Find where the given text appears and provide that cell's center as (X, Y) coordinate. 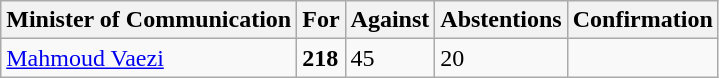
Against (390, 20)
20 (501, 58)
Confirmation (642, 20)
Abstentions (501, 20)
Mahmoud Vaezi (149, 58)
For (321, 20)
218 (321, 58)
Minister of Communication (149, 20)
45 (390, 58)
